Determine the [x, y] coordinate at the center of the cell enclosing the given text.  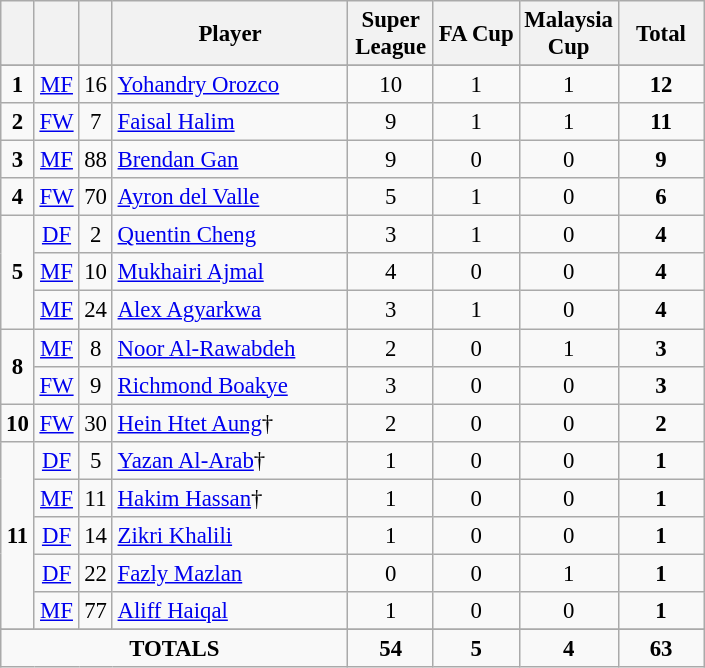
Player [230, 34]
Hein Htet Aung† [230, 423]
Noor Al-Rawabdeh [230, 348]
TOTALS [174, 648]
Hakim Hassan† [230, 498]
70 [96, 197]
12 [661, 85]
Ayron del Valle [230, 197]
FA Cup [476, 34]
Zikri Khalili [230, 536]
7 [96, 122]
88 [96, 160]
Yohandry Orozco [230, 85]
Alex Agyarkwa [230, 310]
14 [96, 536]
Mukhairi Ajmal [230, 273]
6 [661, 197]
Yazan Al-Arab† [230, 460]
Faisal Halim [230, 122]
Total [661, 34]
Quentin Cheng [230, 235]
22 [96, 573]
16 [96, 85]
Fazly Mazlan [230, 573]
Malaysia Cup [568, 34]
54 [391, 648]
Aliff Haiqal [230, 611]
24 [96, 310]
30 [96, 423]
Super League [391, 34]
Brendan Gan [230, 160]
63 [661, 648]
77 [96, 611]
Richmond Boakye [230, 385]
